Return (X, Y) of the center of cell containing provided text 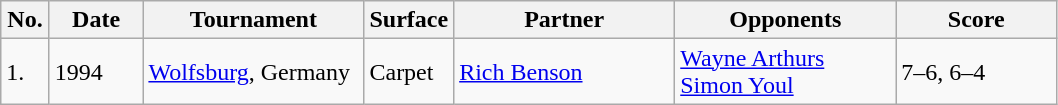
Opponents (786, 20)
7–6, 6–4 (976, 72)
Wolfsburg, Germany (254, 72)
Score (976, 20)
Tournament (254, 20)
Date (96, 20)
Rich Benson (564, 72)
Wayne Arthurs Simon Youl (786, 72)
Carpet (409, 72)
1994 (96, 72)
Surface (409, 20)
No. (26, 20)
Partner (564, 20)
1. (26, 72)
